Pinpoint the cell where the given text exists, returning its [X, Y] midpoint coordinate. 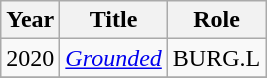
Grounded [114, 58]
Role [216, 20]
2020 [30, 58]
BURG.L [216, 58]
Title [114, 20]
Year [30, 20]
